Provide the [X, Y] coordinate of the cell's center where the given text is located.  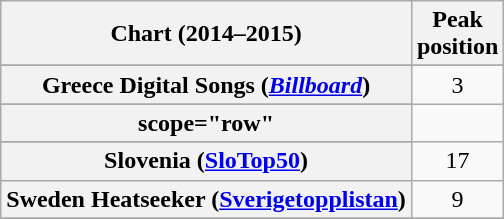
Slovenia (SloTop50) [206, 161]
scope="row" [206, 123]
3 [457, 85]
Greece Digital Songs (Billboard) [206, 85]
Sweden Heatseeker (Sverigetopplistan) [206, 199]
Peakposition [457, 34]
9 [457, 199]
Chart (2014–2015) [206, 34]
17 [457, 161]
